Find where the given text appears and provide that cell's center as (x, y) coordinate. 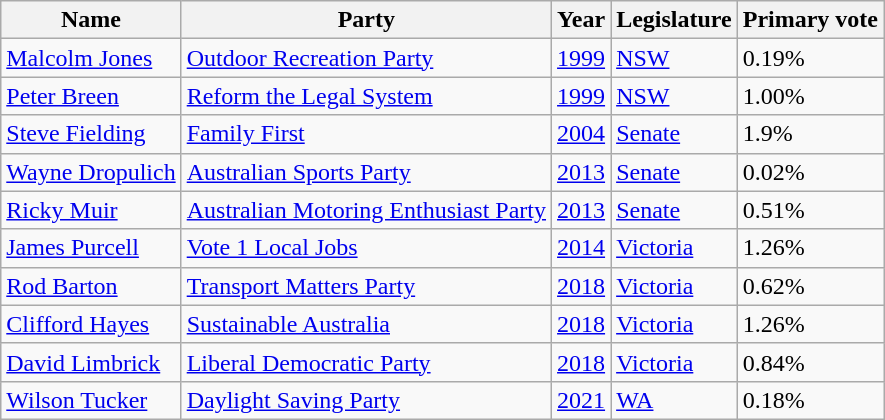
Primary vote (810, 20)
Steve Fielding (91, 134)
Wilson Tucker (91, 400)
Malcolm Jones (91, 58)
Liberal Democratic Party (366, 362)
0.19% (810, 58)
Reform the Legal System (366, 96)
1.00% (810, 96)
WA (674, 400)
Party (366, 20)
Legislature (674, 20)
0.84% (810, 362)
Peter Breen (91, 96)
Outdoor Recreation Party (366, 58)
Rod Barton (91, 286)
Year (582, 20)
Clifford Hayes (91, 324)
0.62% (810, 286)
Transport Matters Party (366, 286)
Australian Motoring Enthusiast Party (366, 210)
2004 (582, 134)
0.02% (810, 172)
0.18% (810, 400)
Name (91, 20)
1.9% (810, 134)
James Purcell (91, 248)
Ricky Muir (91, 210)
Wayne Dropulich (91, 172)
Australian Sports Party (366, 172)
Vote 1 Local Jobs (366, 248)
2014 (582, 248)
Daylight Saving Party (366, 400)
Sustainable Australia (366, 324)
David Limbrick (91, 362)
2021 (582, 400)
0.51% (810, 210)
Family First (366, 134)
